From the cell containing the given text, extract its center point as (x, y) coordinate. 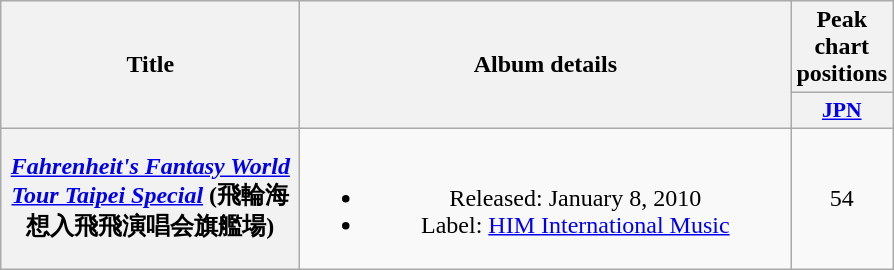
JPN (842, 111)
Released: January 8, 2010 Label: HIM International Music (546, 198)
Title (150, 65)
Album details (546, 65)
54 (842, 198)
Fahrenheit's Fantasy World Tour Taipei Special (飛輪海想入飛飛演唱会旗艦場) (150, 198)
Peak chart positions (842, 47)
